Detect which cell encompasses the target text, then output its [x, y] center coordinate. 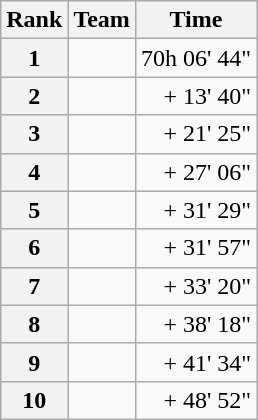
9 [34, 362]
3 [34, 134]
Time [196, 20]
+ 21' 25" [196, 134]
+ 31' 29" [196, 210]
6 [34, 248]
+ 31' 57" [196, 248]
+ 13' 40" [196, 96]
+ 33' 20" [196, 286]
+ 41' 34" [196, 362]
+ 48' 52" [196, 400]
10 [34, 400]
+ 27' 06" [196, 172]
Rank [34, 20]
1 [34, 58]
Team [102, 20]
+ 38' 18" [196, 324]
4 [34, 172]
8 [34, 324]
7 [34, 286]
2 [34, 96]
70h 06' 44" [196, 58]
5 [34, 210]
